For the text-containing cell, return its midpoint in (x, y) coordinate format. 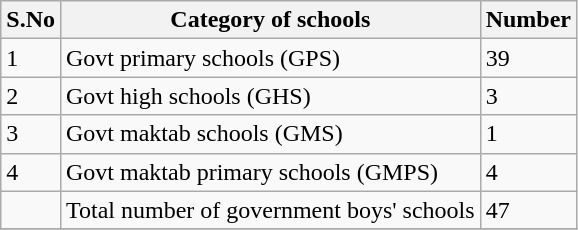
S.No (31, 20)
Category of schools (270, 20)
Govt maktab primary schools (GMPS) (270, 172)
Number (528, 20)
2 (31, 96)
Total number of government boys' schools (270, 210)
39 (528, 58)
Govt primary schools (GPS) (270, 58)
47 (528, 210)
Govt maktab schools (GMS) (270, 134)
Govt high schools (GHS) (270, 96)
